Return (X, Y) of the center of cell containing provided text 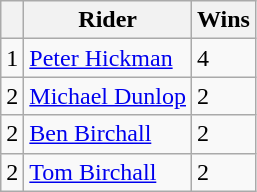
Peter Hickman (108, 58)
Rider (108, 20)
Tom Birchall (108, 172)
1 (12, 58)
Wins (224, 20)
Ben Birchall (108, 134)
Michael Dunlop (108, 96)
4 (224, 58)
